Output the [x, y] coordinate of the center of the cell containing the given text.  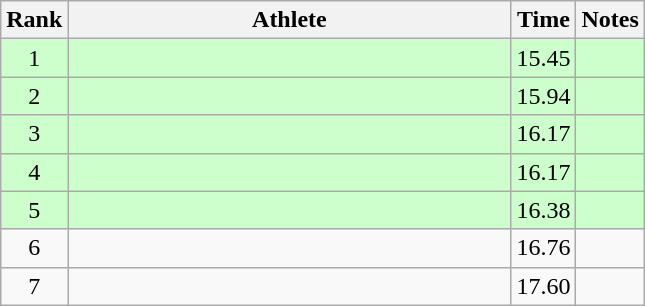
5 [34, 210]
Time [544, 20]
1 [34, 58]
6 [34, 248]
4 [34, 172]
Rank [34, 20]
16.38 [544, 210]
3 [34, 134]
2 [34, 96]
17.60 [544, 286]
15.94 [544, 96]
7 [34, 286]
16.76 [544, 248]
15.45 [544, 58]
Athlete [290, 20]
Notes [610, 20]
